Provide the (x, y) coordinate of the cell's center where the given text is located.  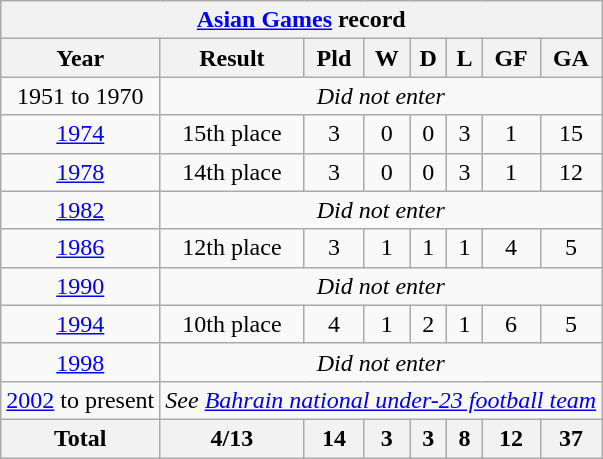
37 (571, 438)
8 (464, 438)
Year (80, 58)
Asian Games record (302, 20)
2002 to present (80, 400)
2 (428, 324)
Pld (334, 58)
1998 (80, 362)
GF (511, 58)
12th place (232, 248)
L (464, 58)
6 (511, 324)
W (387, 58)
10th place (232, 324)
1978 (80, 172)
1982 (80, 210)
1974 (80, 134)
1994 (80, 324)
15th place (232, 134)
D (428, 58)
15 (571, 134)
1951 to 1970 (80, 96)
4/13 (232, 438)
Result (232, 58)
See Bahrain national under-23 football team (381, 400)
14 (334, 438)
1986 (80, 248)
14th place (232, 172)
1990 (80, 286)
Total (80, 438)
GA (571, 58)
